Locate the cell with the specified text and output its [X, Y] center coordinate. 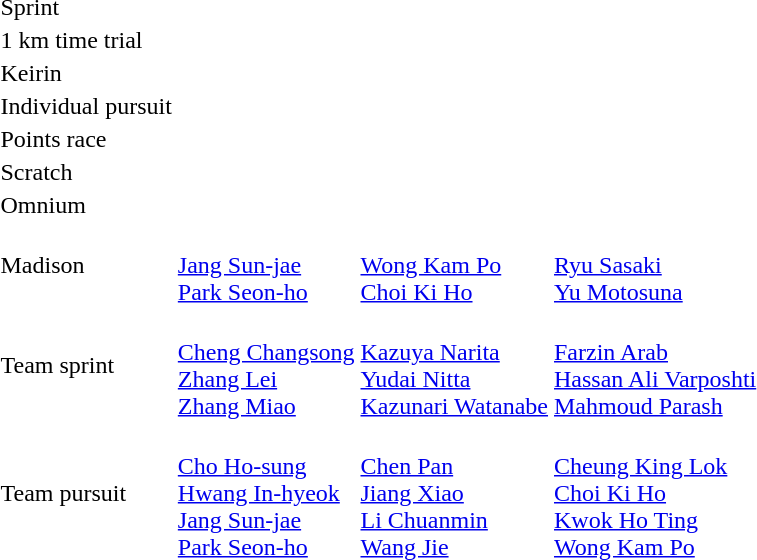
Cheng ChangsongZhang LeiZhang Miao [266, 366]
Kazuya NaritaYudai NittaKazunari Watanabe [454, 366]
Jang Sun-jaePark Seon-ho [266, 265]
Wong Kam PoChoi Ki Ho [454, 265]
